Pinpoint the cell where the given text exists, returning its [X, Y] midpoint coordinate. 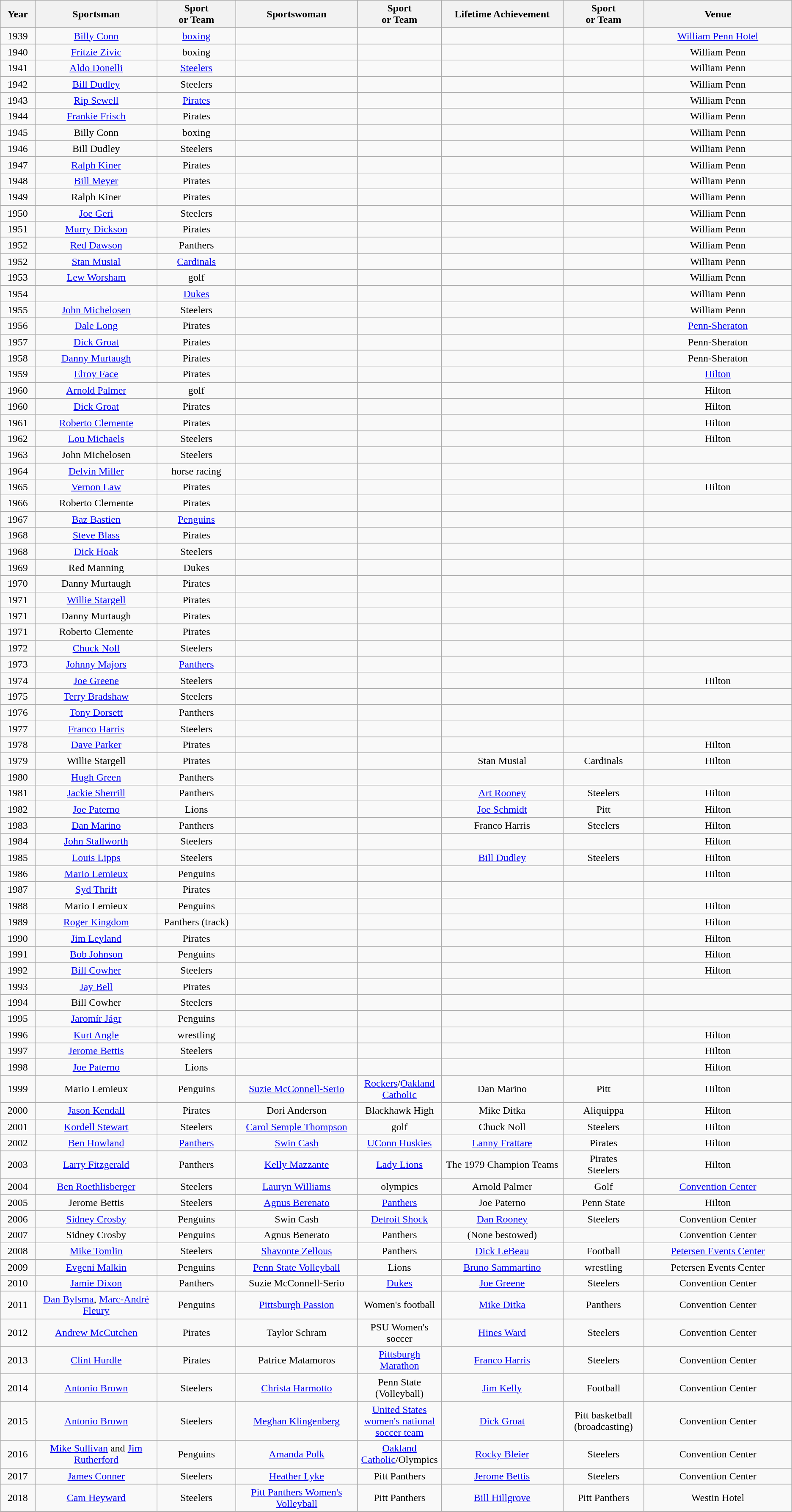
2014 [18, 1388]
Kordell Stewart [96, 1127]
1962 [18, 439]
Murry Dickson [96, 229]
1988 [18, 906]
Baz Bastien [96, 519]
1995 [18, 1019]
Andrew McCutchen [96, 1333]
Jay Bell [96, 987]
1946 [18, 149]
1992 [18, 970]
1998 [18, 1067]
Pitt basketball (broadcasting) [604, 1421]
1989 [18, 922]
Bill Meyer [96, 181]
1954 [18, 294]
1973 [18, 664]
Oakland Catholic/Olympics [399, 1454]
Pirates Steelers [604, 1165]
Year [18, 14]
Carol Semple Thompson [297, 1127]
Dan Bylsma, Marc-André Fleury [96, 1305]
Bob Johnson [96, 954]
1977 [18, 728]
Hines Ward [502, 1333]
2018 [18, 1498]
2003 [18, 1165]
1945 [18, 132]
Penn State (Volleyball) [399, 1388]
Blackhawk High [399, 1111]
Meghan Klingenberg [297, 1421]
Art Rooney [502, 793]
1951 [18, 229]
1993 [18, 987]
1940 [18, 52]
1965 [18, 487]
Women's football [399, 1305]
2008 [18, 1251]
1979 [18, 761]
1972 [18, 648]
1976 [18, 712]
1939 [18, 36]
1961 [18, 422]
1982 [18, 809]
Rip Sewell [96, 100]
Lew Worsham [96, 278]
1980 [18, 777]
1959 [18, 374]
(None bestowed) [502, 1235]
1996 [18, 1035]
Jim Kelly [502, 1388]
Lifetime Achievement [502, 14]
Golf [604, 1186]
Jamie Dixon [96, 1283]
Bruno Sammartino [502, 1267]
1990 [18, 938]
Rockers/Oakland Catholic [399, 1089]
Ben Howland [96, 1143]
Jim Leyland [96, 938]
Cam Heyward [96, 1498]
Johnny Majors [96, 664]
2017 [18, 1476]
James Conner [96, 1476]
Ben Roethlisberger [96, 1186]
Patrice Matamoros [297, 1360]
Mike Tomlin [96, 1251]
horse racing [196, 471]
Fritzie Zivic [96, 52]
1966 [18, 503]
Detroit Shock [399, 1219]
2016 [18, 1454]
2000 [18, 1111]
1969 [18, 568]
1983 [18, 825]
1953 [18, 278]
Penn State [604, 1203]
1975 [18, 696]
2010 [18, 1283]
Dan Rooney [502, 1219]
Aldo Donelli [96, 68]
2009 [18, 1267]
1987 [18, 890]
1944 [18, 116]
Pittsburgh Passion [297, 1305]
Aliquippa [604, 1111]
2002 [18, 1143]
Dick LeBeau [502, 1251]
Roger Kingdom [96, 922]
Penn State Volleyball [297, 1267]
1981 [18, 793]
1950 [18, 213]
Larry Fitzgerald [96, 1165]
2005 [18, 1203]
1943 [18, 100]
Shavonte Zellous [297, 1251]
1947 [18, 165]
1956 [18, 326]
2007 [18, 1235]
Jason Kendall [96, 1111]
2013 [18, 1360]
1958 [18, 358]
Agnus Berenato [297, 1203]
William Penn Hotel [718, 36]
olympics [399, 1186]
Taylor Schram [297, 1333]
1963 [18, 455]
Dave Parker [96, 745]
Hugh Green [96, 777]
Vernon Law [96, 487]
Pittsburgh Marathon [399, 1360]
Terry Bradshaw [96, 696]
Evgeni Malkin [96, 1267]
1978 [18, 745]
1974 [18, 680]
1994 [18, 1003]
Mike Sullivan and Jim Rutherford [96, 1454]
Joe Geri [96, 213]
Syd Thrift [96, 890]
Bill Hillgrove [502, 1498]
Clint Hurdle [96, 1360]
1957 [18, 342]
1985 [18, 858]
Heather Lyke [297, 1476]
1942 [18, 84]
2015 [18, 1421]
United States women's national soccer team [399, 1421]
Elroy Face [96, 374]
Jackie Sherrill [96, 793]
Amanda Polk [297, 1454]
PSU Women's soccer [399, 1333]
2006 [18, 1219]
Panthers (track) [196, 922]
Sportsman [96, 14]
1999 [18, 1089]
1986 [18, 874]
Frankie Frisch [96, 116]
Red Dawson [96, 246]
2004 [18, 1186]
1941 [18, 68]
2011 [18, 1305]
Kurt Angle [96, 1035]
1964 [18, 471]
Sportswoman [297, 14]
1984 [18, 842]
1949 [18, 197]
1970 [18, 584]
1955 [18, 310]
Jaromír Jágr [96, 1019]
1997 [18, 1051]
Joe Schmidt [502, 809]
The 1979 Champion Teams [502, 1165]
Dale Long [96, 326]
Red Manning [96, 568]
1967 [18, 519]
Venue [718, 14]
John Stallworth [96, 842]
Dori Anderson [297, 1111]
Christa Harmotto [297, 1388]
Rocky Bleier [502, 1454]
2012 [18, 1333]
Dick Hoak [96, 552]
Tony Dorsett [96, 712]
Louis Lipps [96, 858]
2001 [18, 1127]
Steve Blass [96, 535]
Lady Lions [399, 1165]
Westin Hotel [718, 1498]
Lanny Frattare [502, 1143]
Kelly Mazzante [297, 1165]
Delvin Miller [96, 471]
1948 [18, 181]
Lou Michaels [96, 439]
Pitt Panthers Women's Volleyball [297, 1498]
1991 [18, 954]
Agnus Benerato [297, 1235]
UConn Huskies [399, 1143]
Lauryn Williams [297, 1186]
